Find where the given text appears and provide that cell's center as [X, Y] coordinate. 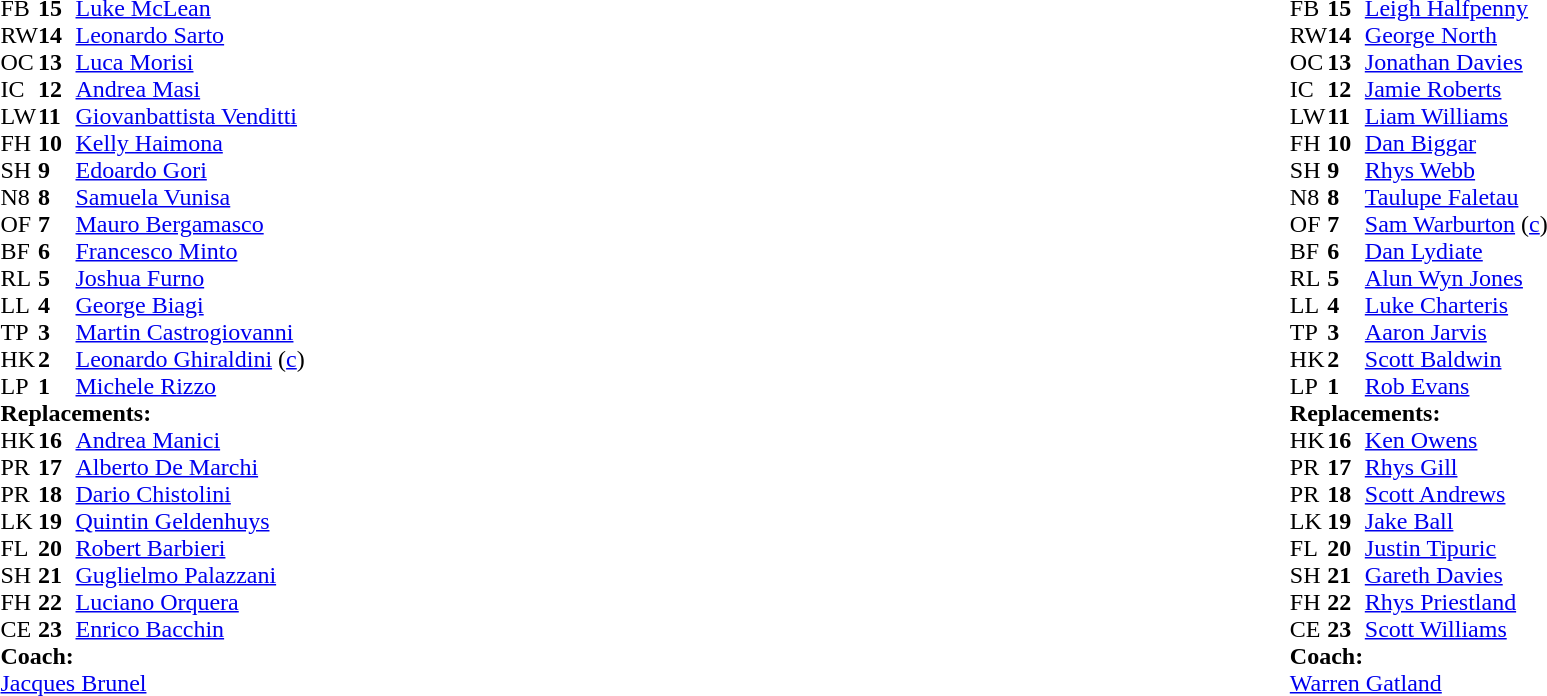
Joshua Furno [190, 278]
George Biagi [190, 306]
Guglielmo Palazzani [190, 576]
Edoardo Gori [190, 170]
Quintin Geldenhuys [190, 522]
Andrea Manici [190, 440]
Luca Morisi [190, 62]
Francesco Minto [190, 252]
Luciano Orquera [190, 602]
Leonardo Ghiraldini (c) [190, 360]
Alberto De Marchi [190, 468]
Kelly Haimona [190, 144]
Replacements: [152, 414]
Enrico Bacchin [190, 630]
Robert Barbieri [190, 548]
Samuela Vunisa [190, 198]
Giovanbattista Venditti [190, 116]
Andrea Masi [190, 90]
Coach: [152, 656]
Leonardo Sarto [190, 36]
Michele Rizzo [190, 386]
Dario Chistolini [190, 494]
Mauro Bergamasco [190, 224]
Martin Castrogiovanni [190, 332]
